Output the (X, Y) coordinate of the center of the cell containing the given text.  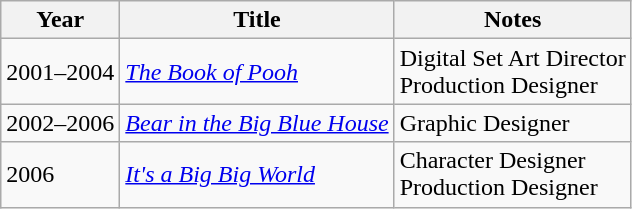
2002–2006 (60, 123)
Notes (512, 20)
Digital Set Art DirectorProduction Designer (512, 72)
Year (60, 20)
Bear in the Big Blue House (257, 123)
Title (257, 20)
It's a Big Big World (257, 174)
2001–2004 (60, 72)
The Book of Pooh (257, 72)
2006 (60, 174)
Graphic Designer (512, 123)
Character DesignerProduction Designer (512, 174)
